Provide the [X, Y] coordinate of the cell's center where the given text is located.  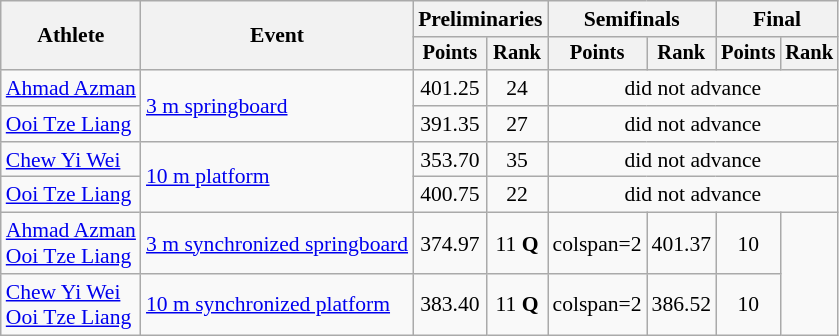
Athlete [71, 36]
35 [518, 160]
Semifinals [632, 19]
383.40 [450, 304]
3 m springboard [277, 106]
10 m synchronized platform [277, 304]
22 [518, 195]
374.97 [450, 244]
Ahmad Azman [71, 88]
401.37 [682, 244]
386.52 [682, 304]
391.35 [450, 124]
353.70 [450, 160]
Preliminaries [480, 19]
Final [777, 19]
24 [518, 88]
Ahmad AzmanOoi Tze Liang [71, 244]
3 m synchronized springboard [277, 244]
27 [518, 124]
400.75 [450, 195]
Event [277, 36]
Chew Yi WeiOoi Tze Liang [71, 304]
10 m platform [277, 178]
Chew Yi Wei [71, 160]
401.25 [450, 88]
